Search for the cell housing the specified text and yield its (x, y) center coordinate. 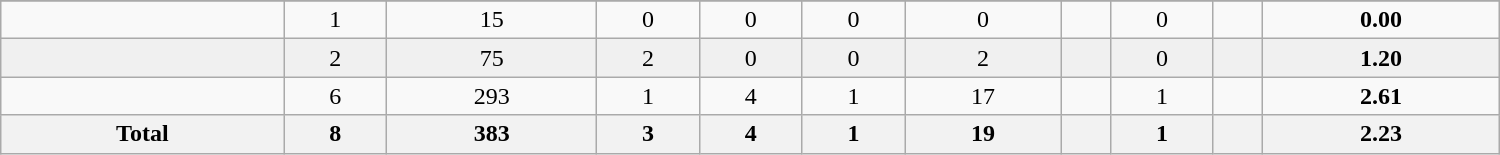
2.23 (1382, 134)
8 (336, 134)
17 (983, 96)
19 (983, 134)
15 (492, 20)
2.61 (1382, 96)
383 (492, 134)
3 (648, 134)
Total (142, 134)
6 (336, 96)
1.20 (1382, 58)
75 (492, 58)
0.00 (1382, 20)
293 (492, 96)
